Locate the cell with the specified text and output its [X, Y] center coordinate. 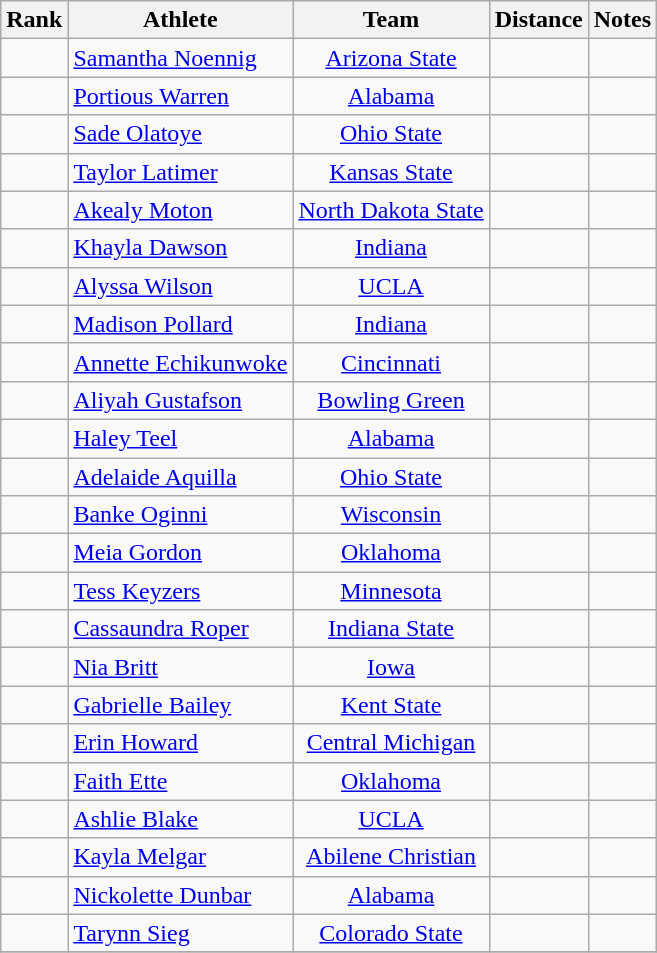
Faith Ette [180, 781]
Kayla Melgar [180, 857]
Haley Teel [180, 438]
Aliyah Gustafson [180, 400]
Rank [34, 20]
Portious Warren [180, 96]
Adelaide Aquilla [180, 477]
Ashlie Blake [180, 819]
Sade Olatoye [180, 134]
Meia Gordon [180, 553]
Athlete [180, 20]
Bowling Green [391, 400]
Distance [538, 20]
Madison Pollard [180, 324]
Gabrielle Bailey [180, 705]
Colorado State [391, 933]
Notes [622, 20]
Minnesota [391, 591]
Central Michigan [391, 743]
Arizona State [391, 58]
Kansas State [391, 172]
Cincinnati [391, 362]
Tess Keyzers [180, 591]
Samantha Noennig [180, 58]
North Dakota State [391, 210]
Khayla Dawson [180, 248]
Iowa [391, 667]
Kent State [391, 705]
Alyssa Wilson [180, 286]
Team [391, 20]
Banke Oginni [180, 515]
Abilene Christian [391, 857]
Annette Echikunwoke [180, 362]
Indiana State [391, 629]
Akealy Moton [180, 210]
Cassaundra Roper [180, 629]
Nia Britt [180, 667]
Taylor Latimer [180, 172]
Wisconsin [391, 515]
Erin Howard [180, 743]
Tarynn Sieg [180, 933]
Nickolette Dunbar [180, 895]
